Extract the [X, Y] coordinate from the center of the cell holding the provided text.  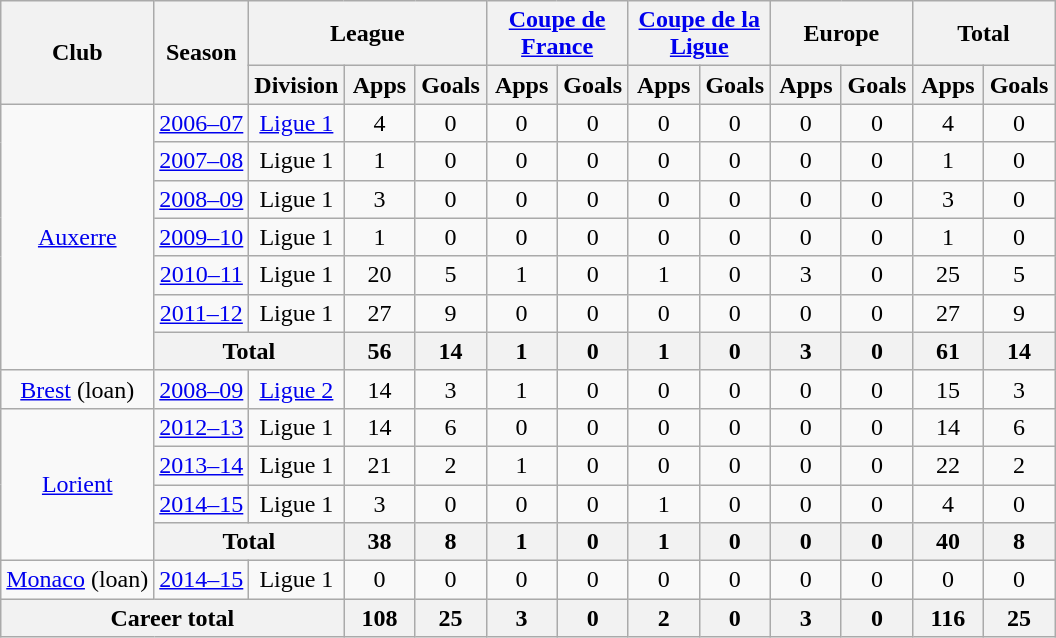
League [368, 34]
Ligue 2 [296, 389]
2007–08 [202, 161]
2006–07 [202, 123]
Season [202, 52]
20 [380, 275]
Coupe de France [557, 34]
2010–11 [202, 275]
2011–12 [202, 313]
40 [948, 542]
Europe [841, 34]
61 [948, 351]
Auxerre [78, 237]
38 [380, 542]
2013–14 [202, 465]
Division [296, 85]
2012–13 [202, 427]
Career total [172, 618]
108 [380, 618]
Brest (loan) [78, 389]
Club [78, 52]
Coupe de la Ligue [699, 34]
56 [380, 351]
21 [380, 465]
15 [948, 389]
Monaco (loan) [78, 580]
22 [948, 465]
Lorient [78, 484]
116 [948, 618]
2009–10 [202, 237]
